Find where the given text appears and provide that cell's center as (x, y) coordinate. 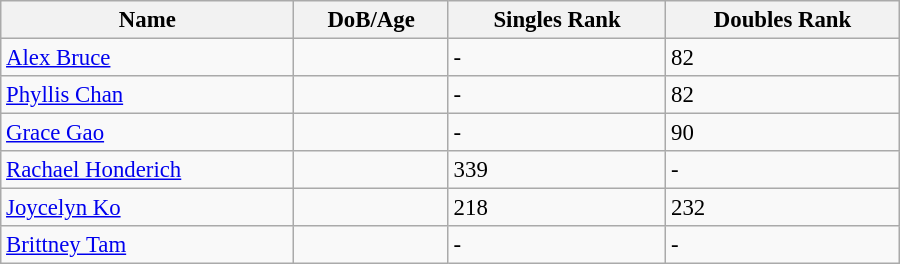
232 (782, 208)
Brittney Tam (148, 245)
Alex Bruce (148, 58)
Doubles Rank (782, 20)
Joycelyn Ko (148, 208)
DoB/Age (371, 20)
Grace Gao (148, 133)
90 (782, 133)
Singles Rank (556, 20)
Rachael Honderich (148, 170)
Name (148, 20)
218 (556, 208)
Phyllis Chan (148, 95)
339 (556, 170)
